Output the [x, y] coordinate of the center of the cell containing the given text.  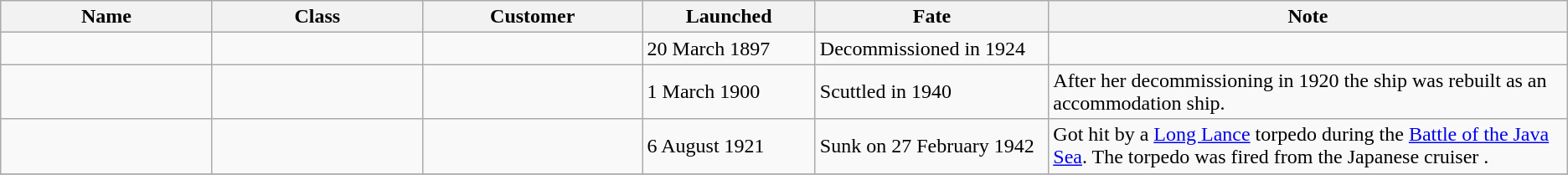
Customer [533, 17]
Name [106, 17]
20 March 1897 [729, 49]
Decommissioned in 1924 [931, 49]
Note [1308, 17]
Scuttled in 1940 [931, 92]
Sunk on 27 February 1942 [931, 146]
Launched [729, 17]
Class [317, 17]
Got hit by a Long Lance torpedo during the Battle of the Java Sea. The torpedo was fired from the Japanese cruiser . [1308, 146]
6 August 1921 [729, 146]
After her decommissioning in 1920 the ship was rebuilt as an accommodation ship. [1308, 92]
1 March 1900 [729, 92]
Fate [931, 17]
